Scan for the cell matching the given text and deliver its [x, y] coordinate at center. 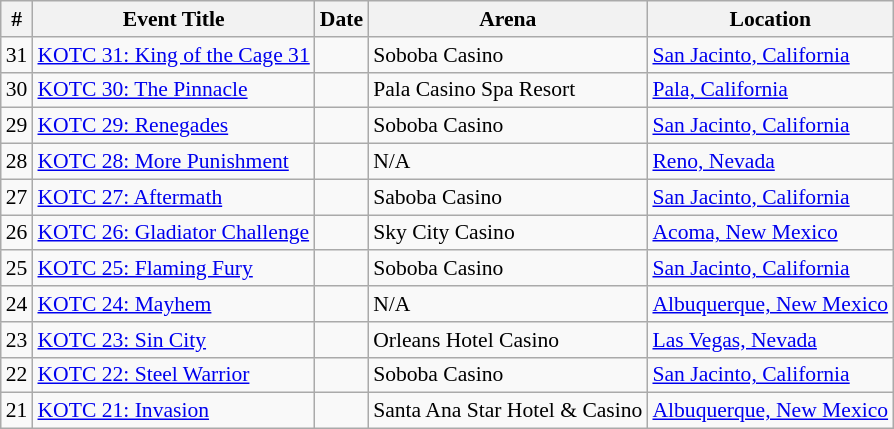
Saboba Casino [508, 197]
23 [17, 340]
KOTC 29: Renegades [173, 126]
KOTC 23: Sin City [173, 340]
KOTC 24: Mayhem [173, 304]
KOTC 30: The Pinnacle [173, 90]
KOTC 27: Aftermath [173, 197]
21 [17, 411]
26 [17, 233]
Orleans Hotel Casino [508, 340]
Date [342, 19]
30 [17, 90]
29 [17, 126]
Location [770, 19]
# [17, 19]
27 [17, 197]
22 [17, 375]
Pala, California [770, 90]
KOTC 21: Invasion [173, 411]
Santa Ana Star Hotel & Casino [508, 411]
KOTC 25: Flaming Fury [173, 269]
28 [17, 162]
Pala Casino Spa Resort [508, 90]
31 [17, 55]
Las Vegas, Nevada [770, 340]
Event Title [173, 19]
Arena [508, 19]
25 [17, 269]
KOTC 31: King of the Cage 31 [173, 55]
Acoma, New Mexico [770, 233]
Reno, Nevada [770, 162]
KOTC 22: Steel Warrior [173, 375]
24 [17, 304]
KOTC 26: Gladiator Challenge [173, 233]
Sky City Casino [508, 233]
KOTC 28: More Punishment [173, 162]
